Pinpoint the cell where the given text exists, returning its (x, y) midpoint coordinate. 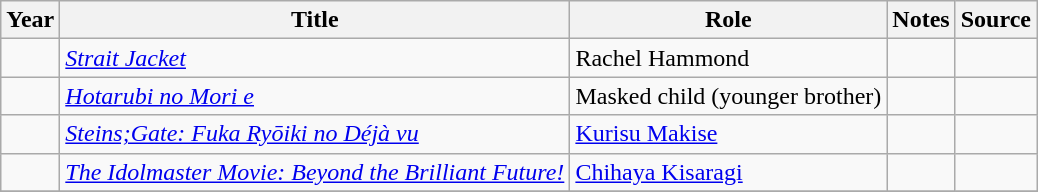
Steins;Gate: Fuka Ryōiki no Déjà vu (315, 134)
Year (30, 20)
Source (996, 20)
Hotarubi no Mori e (315, 96)
Title (315, 20)
The Idolmaster Movie: Beyond the Brilliant Future! (315, 172)
Role (728, 20)
Rachel Hammond (728, 58)
Masked child (younger brother) (728, 96)
Kurisu Makise (728, 134)
Strait Jacket (315, 58)
Chihaya Kisaragi (728, 172)
Notes (921, 20)
